For the text-containing cell, return its midpoint in [X, Y] coordinate format. 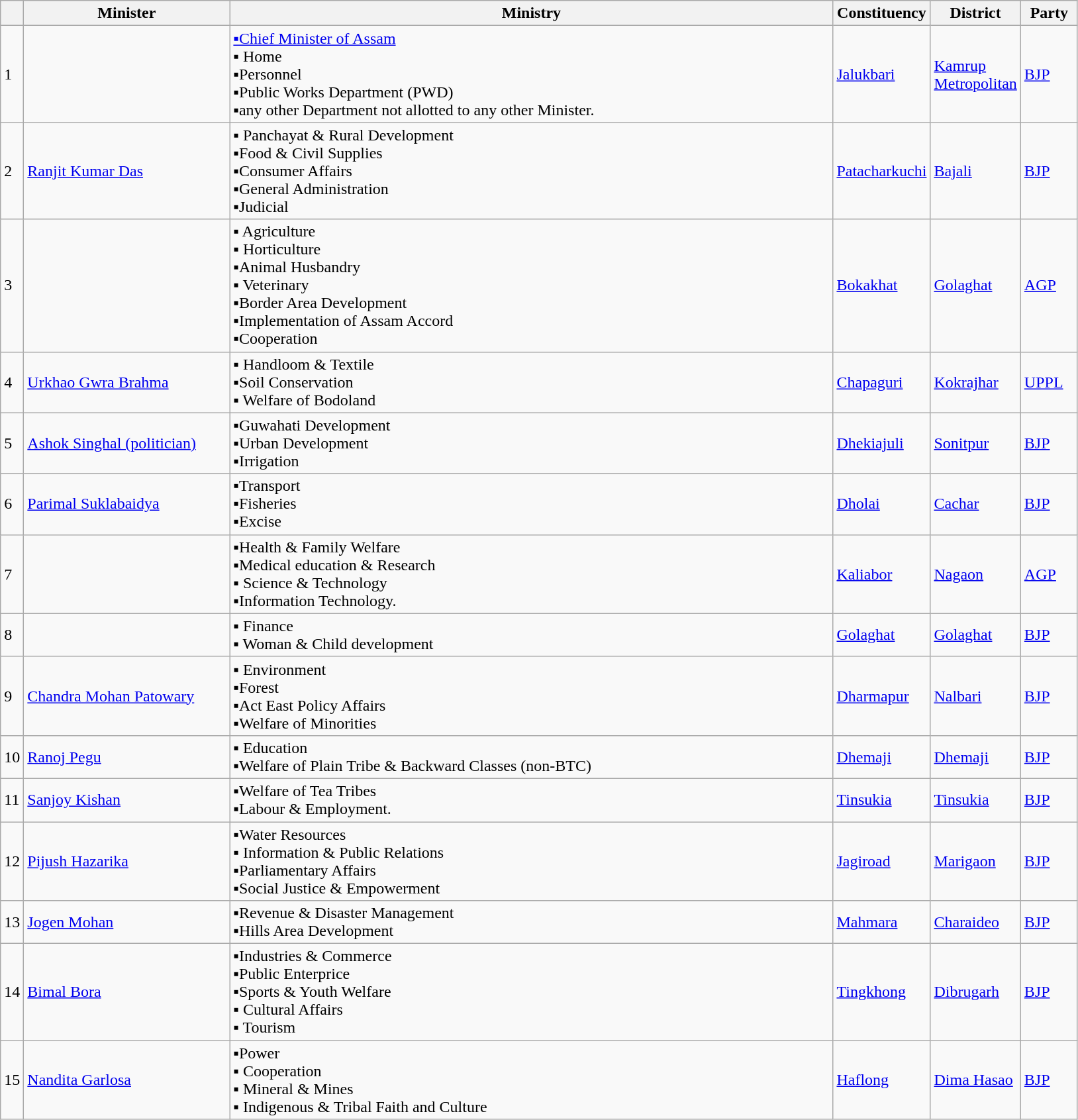
9 [12, 695]
Chapaguri [882, 382]
▪️ Finance▪️ Woman & Child development [531, 635]
▪️ Education▪️Welfare of Plain Tribe & Backward Classes (non-BTC) [531, 756]
Mahmara [882, 922]
UPPL [1049, 382]
▪️Chief Minister of Assam▪️ Home ▪️Personnel ▪️Public Works Department (PWD) ▪️any other Department not allotted to any other Minister. [531, 74]
4 [12, 382]
Kaliabor [882, 574]
1 [12, 74]
Jagiroad [882, 861]
Minister [127, 13]
Dima Hasao [975, 1080]
3 [12, 285]
Haflong [882, 1080]
5 [12, 443]
Jogen Mohan [127, 922]
12 [12, 861]
▪️Welfare of Tea Tribes▪️Labour & Employment. [531, 800]
Dhekiajuli [882, 443]
Chandra Mohan Patowary [127, 695]
Nagaon [975, 574]
Kokrajhar [975, 382]
▪️Guwahati Development▪️Urban Development ▪️Irrigation [531, 443]
Urkhao Gwra Brahma [127, 382]
13 [12, 922]
▪️ Panchayat & Rural Development ▪️Food & Civil Supplies ▪️Consumer Affairs ▪️General Administration▪️Judicial [531, 171]
Nalbari [975, 695]
▪️Revenue & Disaster Management▪️Hills Area Development [531, 922]
Bajali [975, 171]
Party [1049, 13]
Patacharkuchi [882, 171]
8 [12, 635]
Ranoj Pegu [127, 756]
▪️ Handloom & Textile ▪️Soil Conservation▪️ Welfare of Bodoland [531, 382]
Dharmapur [882, 695]
District [975, 13]
Ministry [531, 13]
15 [12, 1080]
▪️Water Resources▪️ Information & Public Relations ▪️Parliamentary Affairs▪️Social Justice & Empowerment [531, 861]
Nandita Garlosa [127, 1080]
11 [12, 800]
▪️Power▪️ Cooperation▪️ Mineral & Mines▪️ Indigenous & Tribal Faith and Culture [531, 1080]
▪️ Agriculture▪️ Horticulture ▪️Animal Husbandry ▪️ Veterinary ▪️Border Area Development ▪️Implementation of Assam Accord ▪️Cooperation [531, 285]
Ashok Singhal (politician) [127, 443]
Constituency [882, 13]
Jalukbari [882, 74]
Bimal Bora [127, 992]
▪️Industries & Commerce▪️Public Enterprice▪️Sports & Youth Welfare▪️ Cultural Affairs▪️ Tourism [531, 992]
Cachar [975, 504]
2 [12, 171]
▪️Transport▪️Fisheries ▪️Excise [531, 504]
Dibrugarh [975, 992]
Parimal Suklabaidya [127, 504]
▪️Health & Family Welfare ▪️Medical education & Research▪️ Science & Technology▪️Information Technology. [531, 574]
Tingkhong [882, 992]
14 [12, 992]
Marigaon [975, 861]
7 [12, 574]
Charaideo [975, 922]
Sonitpur [975, 443]
Ranjit Kumar Das [127, 171]
6 [12, 504]
Pijush Hazarika [127, 861]
Dholai [882, 504]
10 [12, 756]
▪️ Environment ▪️Forest▪️Act East Policy Affairs▪️Welfare of Minorities [531, 695]
Kamrup Metropolitan [975, 74]
Bokakhat [882, 285]
Sanjoy Kishan [127, 800]
